Return (X, Y) of the center of cell containing provided text 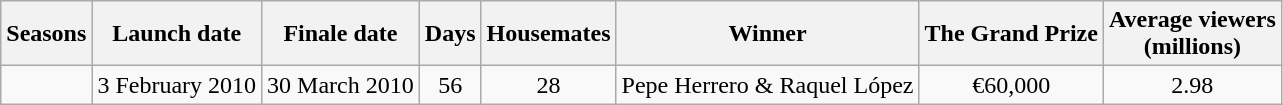
Housemates (548, 34)
Average viewers(millions) (1192, 34)
€60,000 (1011, 85)
2.98 (1192, 85)
56 (450, 85)
The Grand Prize (1011, 34)
Finale date (341, 34)
Pepe Herrero & Raquel López (768, 85)
Launch date (177, 34)
Days (450, 34)
3 February 2010 (177, 85)
28 (548, 85)
30 March 2010 (341, 85)
Winner (768, 34)
Seasons (46, 34)
